Detect which cell encompasses the target text, then output its (X, Y) center coordinate. 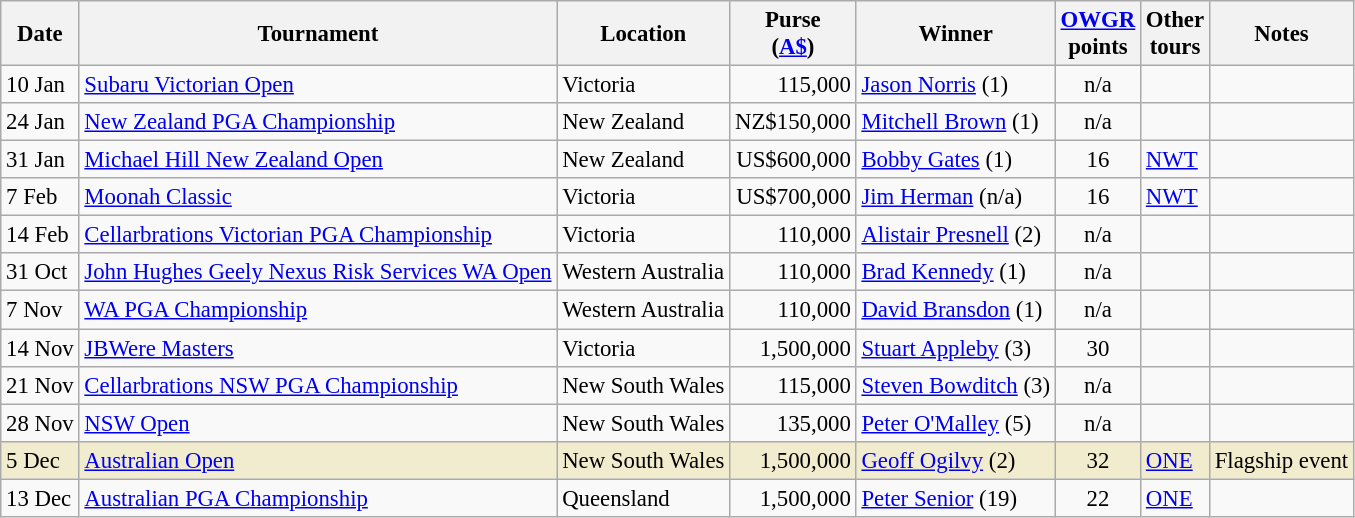
21 Nov (40, 385)
14 Feb (40, 235)
Location (644, 34)
Queensland (644, 498)
Tournament (318, 34)
Peter O'Malley (5) (956, 423)
Australian PGA Championship (318, 498)
Bobby Gates (1) (956, 160)
13 Dec (40, 498)
NZ$150,000 (793, 122)
Brad Kennedy (1) (956, 273)
7 Nov (40, 310)
Moonah Classic (318, 197)
Flagship event (1281, 460)
Othertours (1176, 34)
Jim Herman (n/a) (956, 197)
Date (40, 34)
Jason Norris (1) (956, 85)
Stuart Appleby (3) (956, 348)
David Bransdon (1) (956, 310)
31 Oct (40, 273)
31 Jan (40, 160)
OWGRpoints (1098, 34)
US$700,000 (793, 197)
Alistair Presnell (2) (956, 235)
John Hughes Geely Nexus Risk Services WA Open (318, 273)
Purse(A$) (793, 34)
Michael Hill New Zealand Open (318, 160)
7 Feb (40, 197)
Australian Open (318, 460)
24 Jan (40, 122)
32 (1098, 460)
JBWere Masters (318, 348)
22 (1098, 498)
135,000 (793, 423)
Subaru Victorian Open (318, 85)
US$600,000 (793, 160)
Winner (956, 34)
14 Nov (40, 348)
New Zealand PGA Championship (318, 122)
WA PGA Championship (318, 310)
Cellarbrations NSW PGA Championship (318, 385)
10 Jan (40, 85)
30 (1098, 348)
28 Nov (40, 423)
Steven Bowditch (3) (956, 385)
Peter Senior (19) (956, 498)
5 Dec (40, 460)
Notes (1281, 34)
Cellarbrations Victorian PGA Championship (318, 235)
Mitchell Brown (1) (956, 122)
Geoff Ogilvy (2) (956, 460)
NSW Open (318, 423)
